Extract the (X, Y) coordinate from the center of the cell holding the provided text.  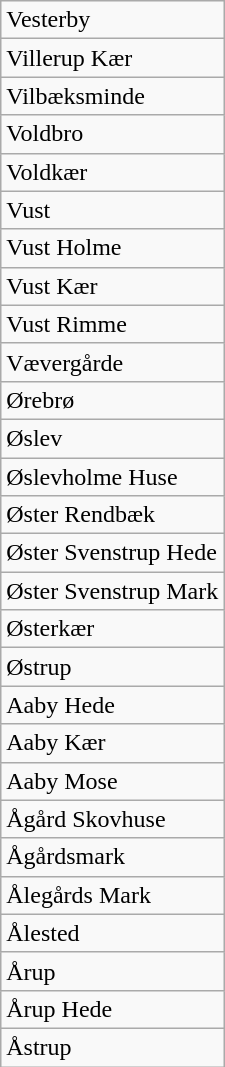
Vust Kær (112, 286)
Øster Svenstrup Mark (112, 591)
Vust (112, 210)
Øslev (112, 438)
Ålegårds Mark (112, 895)
Ålested (112, 933)
Vævergårde (112, 362)
Aaby Kær (112, 743)
Vust Rimme (112, 324)
Aaby Hede (112, 705)
Villerup Kær (112, 58)
Årup (112, 971)
Ågårdsmark (112, 857)
Vilbæksminde (112, 96)
Øster Svenstrup Hede (112, 553)
Årup Hede (112, 1009)
Ørebrø (112, 400)
Voldkær (112, 172)
Øslevholme Huse (112, 477)
Øster Rendbæk (112, 515)
Ågård Skovhuse (112, 819)
Vust Holme (112, 248)
Vesterby (112, 20)
Åstrup (112, 1047)
Østrup (112, 667)
Aaby Mose (112, 781)
Voldbro (112, 134)
Østerkær (112, 629)
